Identify which cell holds the provided text, then report its (X, Y) central coordinate. 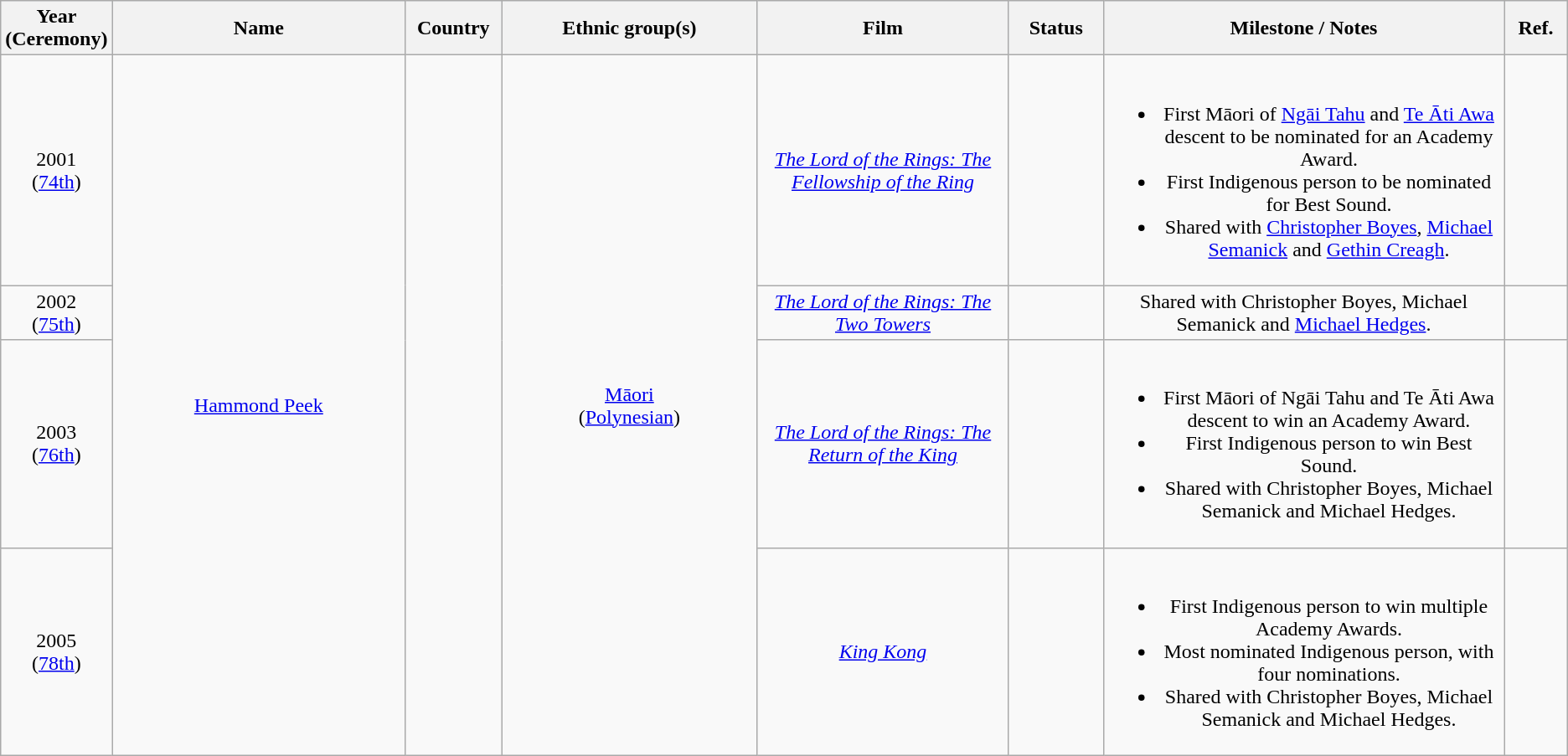
Hammond Peek (259, 405)
Ref. (1536, 28)
Milestone / Notes (1303, 28)
Status (1055, 28)
The Lord of the Rings: The Fellowship of the Ring (883, 171)
King Kong (883, 651)
Country (454, 28)
2002(75th) (57, 313)
Māori(Polynesian) (630, 405)
2001(74th) (57, 171)
Shared with Christopher Boyes, Michael Semanick and Michael Hedges. (1303, 313)
2005(78th) (57, 651)
Name (259, 28)
2003(76th) (57, 444)
Film (883, 28)
The Lord of the Rings: The Two Towers (883, 313)
Year(Ceremony) (57, 28)
The Lord of the Rings: The Return of the King (883, 444)
Ethnic group(s) (630, 28)
